Determine the (X, Y) coordinate at the center of the cell enclosing the given text.  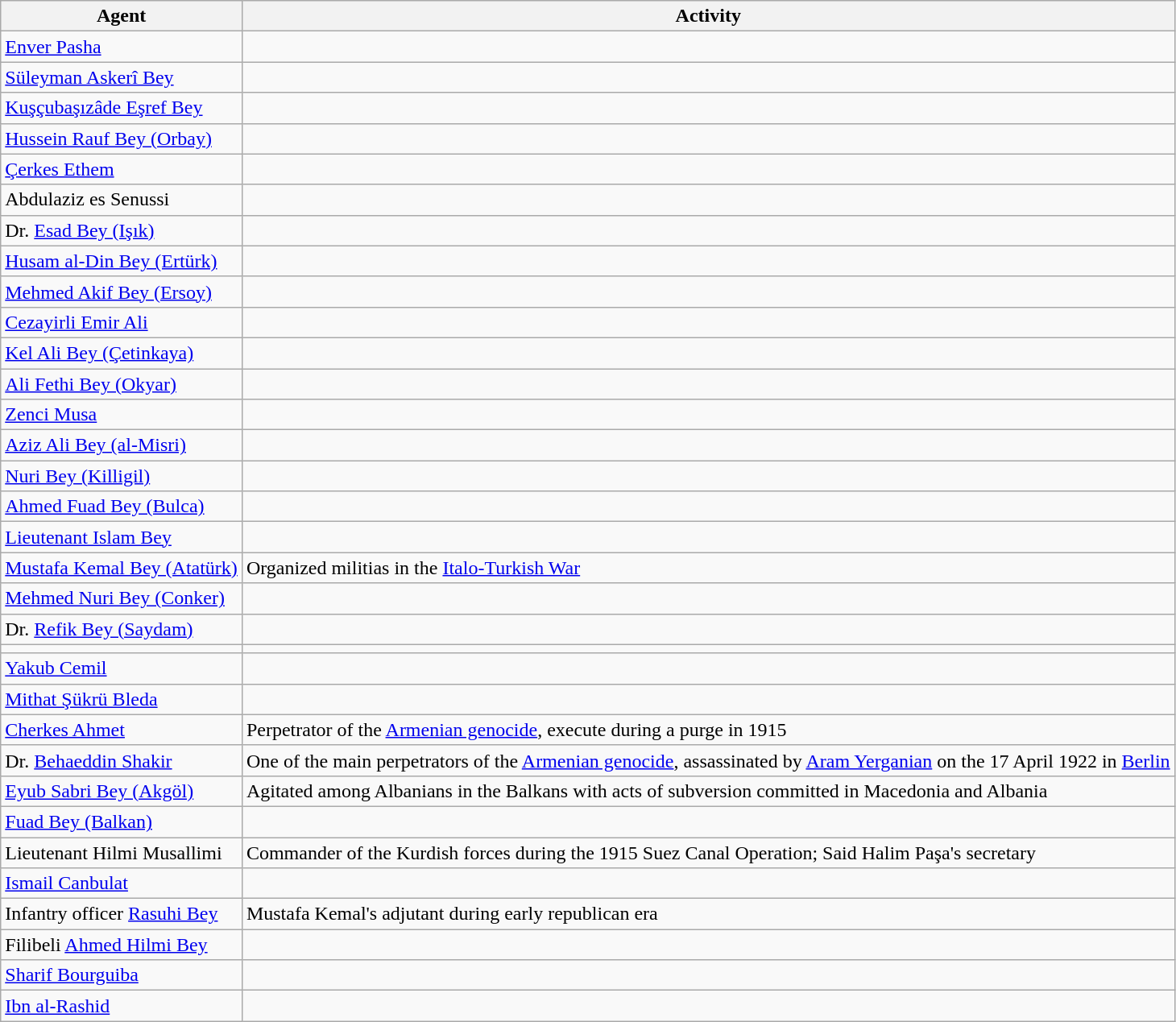
Dr. Esad Bey (Işık) (122, 230)
Çerkes Ethem (122, 169)
Mustafa Kemal's adjutant during early republican era (708, 914)
Nuri Bey (Killigil) (122, 476)
Aziz Ali Bey (al-Misri) (122, 445)
Mehmed Akif Bey (Ersoy) (122, 292)
Mithat Şükrü Bleda (122, 699)
Mustafa Kemal Bey (Atatürk) (122, 568)
Fuad Bey (Balkan) (122, 821)
Enver Pasha (122, 47)
Cezayirli Emir Ali (122, 322)
Filibeli Ahmed Hilmi Bey (122, 945)
One of the main perpetrators of the Armenian genocide, assassinated by Aram Yerganian on the 17 April 1922 in Berlin (708, 760)
Husam al-Din Bey (Ertürk) (122, 261)
Zenci Musa (122, 415)
Cherkes Ahmet (122, 730)
Sharif Bourguiba (122, 975)
Agitated among Albanians in the Balkans with acts of subversion committed in Macedonia and Albania (708, 791)
Organized militias in the Italo-Turkish War (708, 568)
Ali Fethi Bey (Okyar) (122, 384)
Lieutenant Islam Bey (122, 537)
Süleyman Askerî Bey (122, 77)
Yakub Cemil (122, 668)
Ibn al-Rashid (122, 1006)
Kuşçubaşızâde Eşref Bey (122, 108)
Dr. Refik Bey (Saydam) (122, 629)
Perpetrator of the Armenian genocide, execute during a purge in 1915 (708, 730)
Commander of the Kurdish forces during the 1915 Suez Canal Operation; Said Halim Paşa's secretary (708, 853)
Infantry officer Rasuhi Bey (122, 914)
Activity (708, 16)
Mehmed Nuri Bey (Conker) (122, 598)
Eyub Sabri Bey (Akgöl) (122, 791)
Ahmed Fuad Bey (Bulca) (122, 507)
Ismail Canbulat (122, 883)
Lieutenant Hilmi Musallimi (122, 853)
Kel Ali Bey (Çetinkaya) (122, 353)
Hussein Rauf Bey (Orbay) (122, 139)
Dr. Behaeddin Shakir (122, 760)
Abdulaziz es Senussi (122, 200)
Agent (122, 16)
